Locate the cell with the specified text and output its (x, y) center coordinate. 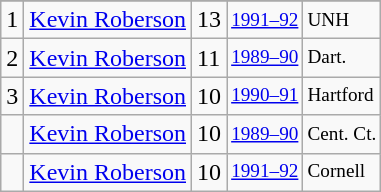
3 (12, 96)
13 (210, 20)
Dart. (342, 58)
Hartford (342, 96)
1990–91 (265, 96)
Cent. Ct. (342, 134)
1 (12, 20)
11 (210, 58)
UNH (342, 20)
Cornell (342, 172)
2 (12, 58)
